Detect which cell encompasses the target text, then output its (X, Y) center coordinate. 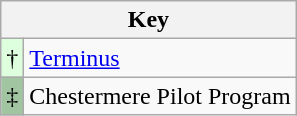
Chestermere Pilot Program (160, 96)
‡ (12, 96)
Key (148, 20)
Terminus (160, 58)
† (12, 58)
